Identify which cell holds the provided text, then report its [x, y] central coordinate. 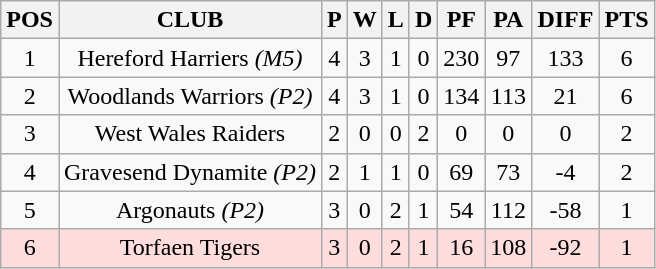
21 [566, 96]
DIFF [566, 20]
CLUB [190, 20]
PTS [626, 20]
69 [462, 172]
L [396, 20]
108 [508, 248]
54 [462, 210]
Torfaen Tigers [190, 248]
73 [508, 172]
97 [508, 58]
PF [462, 20]
Hereford Harriers (M5) [190, 58]
133 [566, 58]
D [423, 20]
113 [508, 96]
Argonauts (P2) [190, 210]
West Wales Raiders [190, 134]
230 [462, 58]
-4 [566, 172]
134 [462, 96]
Woodlands Warriors (P2) [190, 96]
16 [462, 248]
P [334, 20]
PA [508, 20]
W [364, 20]
112 [508, 210]
Gravesend Dynamite (P2) [190, 172]
POS [30, 20]
-92 [566, 248]
5 [30, 210]
-58 [566, 210]
